Find where the given text appears and provide that cell's center as (x, y) coordinate. 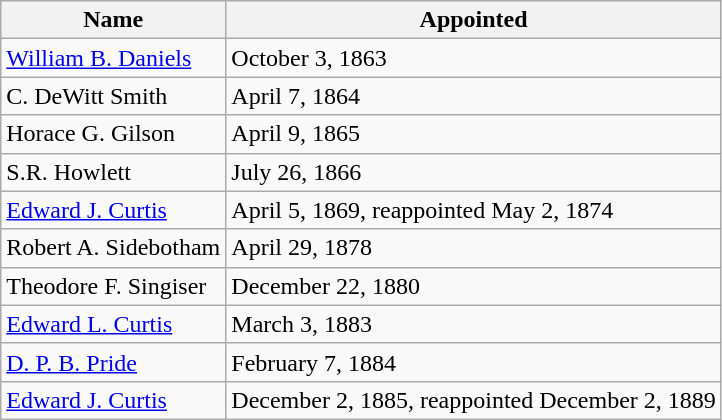
Robert A. Sidebotham (114, 248)
William B. Daniels (114, 58)
July 26, 1866 (474, 172)
S.R. Howlett (114, 172)
February 7, 1884 (474, 362)
December 22, 1880 (474, 286)
March 3, 1883 (474, 324)
Name (114, 20)
April 9, 1865 (474, 134)
Appointed (474, 20)
April 5, 1869, reappointed May 2, 1874 (474, 210)
October 3, 1863 (474, 58)
Horace G. Gilson (114, 134)
Theodore F. Singiser (114, 286)
D. P. B. Pride (114, 362)
December 2, 1885, reappointed December 2, 1889 (474, 400)
April 29, 1878 (474, 248)
C. DeWitt Smith (114, 96)
April 7, 1864 (474, 96)
Edward L. Curtis (114, 324)
